Return [x, y] of the center of cell containing provided text 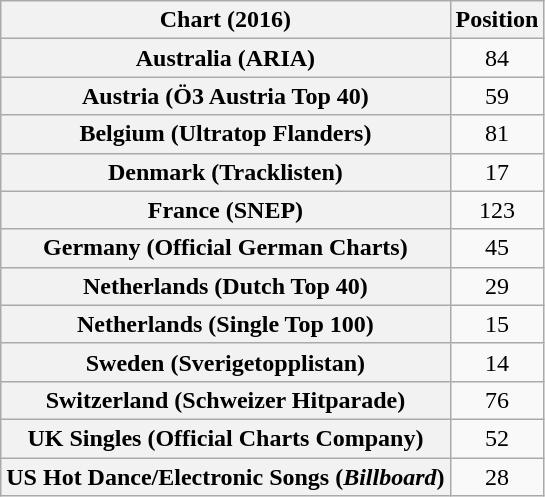
Netherlands (Single Top 100) [226, 324]
UK Singles (Official Charts Company) [226, 438]
29 [497, 286]
Austria (Ö3 Austria Top 40) [226, 96]
28 [497, 477]
Sweden (Sverigetopplistan) [226, 362]
Switzerland (Schweizer Hitparade) [226, 400]
81 [497, 134]
Germany (Official German Charts) [226, 248]
Netherlands (Dutch Top 40) [226, 286]
17 [497, 172]
Belgium (Ultratop Flanders) [226, 134]
15 [497, 324]
45 [497, 248]
Chart (2016) [226, 20]
123 [497, 210]
76 [497, 400]
Position [497, 20]
Australia (ARIA) [226, 58]
Denmark (Tracklisten) [226, 172]
France (SNEP) [226, 210]
14 [497, 362]
59 [497, 96]
84 [497, 58]
US Hot Dance/Electronic Songs (Billboard) [226, 477]
52 [497, 438]
